Find where the given text appears and provide that cell's center as (X, Y) coordinate. 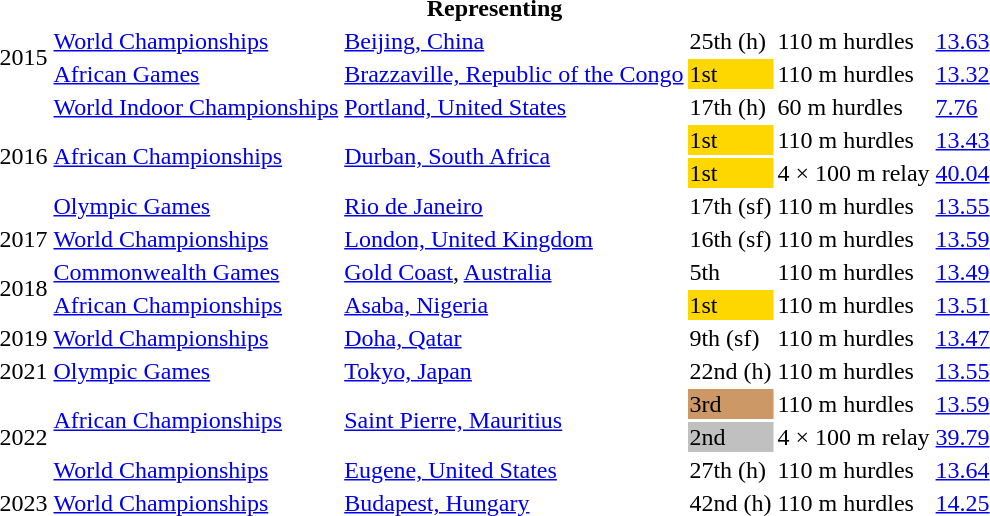
25th (h) (730, 41)
Saint Pierre, Mauritius (514, 420)
Tokyo, Japan (514, 371)
Commonwealth Games (196, 272)
3rd (730, 404)
Asaba, Nigeria (514, 305)
Rio de Janeiro (514, 206)
2nd (730, 437)
60 m hurdles (854, 107)
Durban, South Africa (514, 156)
Portland, United States (514, 107)
17th (h) (730, 107)
5th (730, 272)
World Indoor Championships (196, 107)
Brazzaville, Republic of the Congo (514, 74)
22nd (h) (730, 371)
London, United Kingdom (514, 239)
16th (sf) (730, 239)
9th (sf) (730, 338)
African Games (196, 74)
Gold Coast, Australia (514, 272)
Eugene, United States (514, 470)
27th (h) (730, 470)
Beijing, China (514, 41)
17th (sf) (730, 206)
Doha, Qatar (514, 338)
